Search for the cell housing the specified text and yield its [x, y] center coordinate. 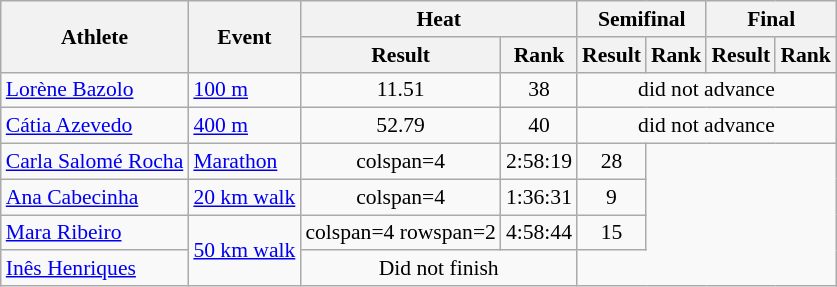
4:58:44 [539, 233]
28 [612, 162]
Athlete [95, 36]
Event [244, 36]
Did not finish [438, 269]
Lorène Bazolo [95, 90]
50 km walk [244, 250]
Carla Salomé Rocha [95, 162]
Heat [438, 19]
20 km walk [244, 197]
Semifinal [642, 19]
1:36:31 [539, 197]
11.51 [400, 90]
Cátia Azevedo [95, 126]
Ana Cabecinha [95, 197]
Final [770, 19]
9 [612, 197]
Inês Henriques [95, 269]
Mara Ribeiro [95, 233]
38 [539, 90]
Marathon [244, 162]
15 [612, 233]
100 m [244, 90]
400 m [244, 126]
52.79 [400, 126]
colspan=4 rowspan=2 [400, 233]
40 [539, 126]
2:58:19 [539, 162]
